Return the (X, Y) coordinate for the center point of the cell that contains the specified text.  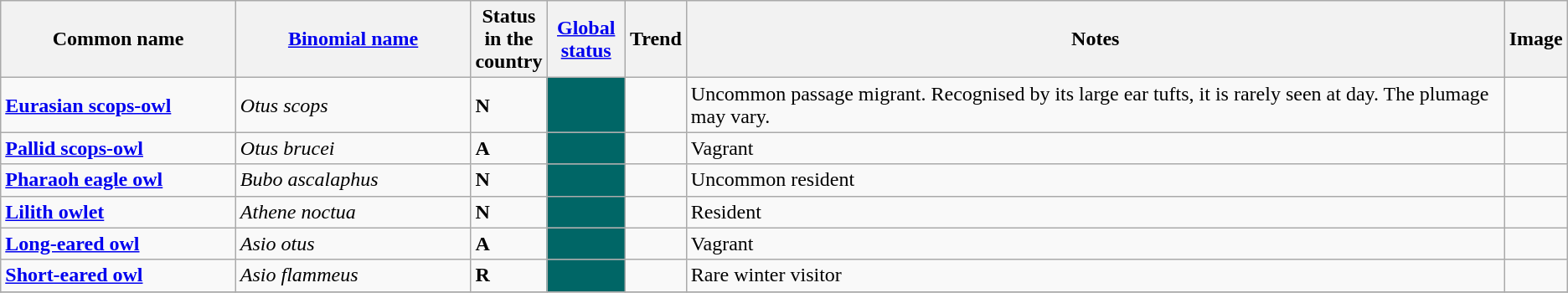
Binomial name (353, 39)
Uncommon passage migrant. Recognised by its large ear tufts, it is rarely seen at day. The plumage may vary. (1096, 105)
Common name (119, 39)
Bubo ascalaphus (353, 180)
Resident (1096, 212)
Pharaoh eagle owl (119, 180)
Otus brucei (353, 148)
Trend (655, 39)
Asio otus (353, 244)
Uncommon resident (1096, 180)
Notes (1096, 39)
Rare winter visitor (1096, 275)
Status in the country (509, 39)
Image (1536, 39)
Long-eared owl (119, 244)
R (509, 275)
Global status (586, 39)
Asio flammeus (353, 275)
Lilith owlet (119, 212)
Short-eared owl (119, 275)
Eurasian scops-owl (119, 105)
Otus scops (353, 105)
Athene noctua (353, 212)
Pallid scops-owl (119, 148)
